Identify which cell holds the provided text, then report its [X, Y] central coordinate. 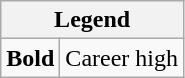
Legend [92, 20]
Bold [30, 58]
Career high [122, 58]
